Provide the [X, Y] coordinate of the cell's center where the given text is located.  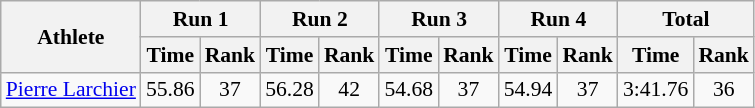
42 [350, 90]
Run 4 [558, 19]
Athlete [71, 36]
56.28 [290, 90]
Run 1 [200, 19]
36 [724, 90]
55.86 [170, 90]
3:41.76 [656, 90]
54.68 [408, 90]
Total [686, 19]
Pierre Larchier [71, 90]
Run 3 [438, 19]
54.94 [528, 90]
Run 2 [320, 19]
